Find where the given text appears and provide that cell's center as [X, Y] coordinate. 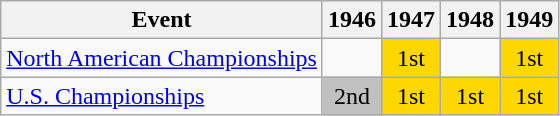
1949 [530, 20]
2nd [352, 96]
Event [162, 20]
1947 [412, 20]
U.S. Championships [162, 96]
1948 [470, 20]
1946 [352, 20]
North American Championships [162, 58]
